Determine the [x, y] coordinate at the center of the cell enclosing the given text.  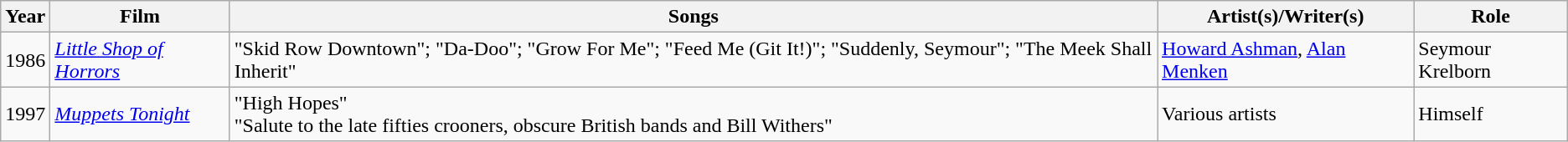
Howard Ashman, Alan Menken [1286, 60]
"High Hopes""Salute to the late fifties crooners, obscure British bands and Bill Withers" [694, 114]
Role [1491, 17]
Muppets Tonight [140, 114]
Songs [694, 17]
Artist(s)/Writer(s) [1286, 17]
1997 [25, 114]
Various artists [1286, 114]
Himself [1491, 114]
"Skid Row Downtown"; "Da-Doo"; "Grow For Me"; "Feed Me (Git It!)"; "Suddenly, Seymour"; "The Meek Shall Inherit" [694, 60]
Year [25, 17]
Little Shop of Horrors [140, 60]
Film [140, 17]
Seymour Krelborn [1491, 60]
1986 [25, 60]
